Capture the cell that displays the provided text and extract its [x, y] central coordinate. 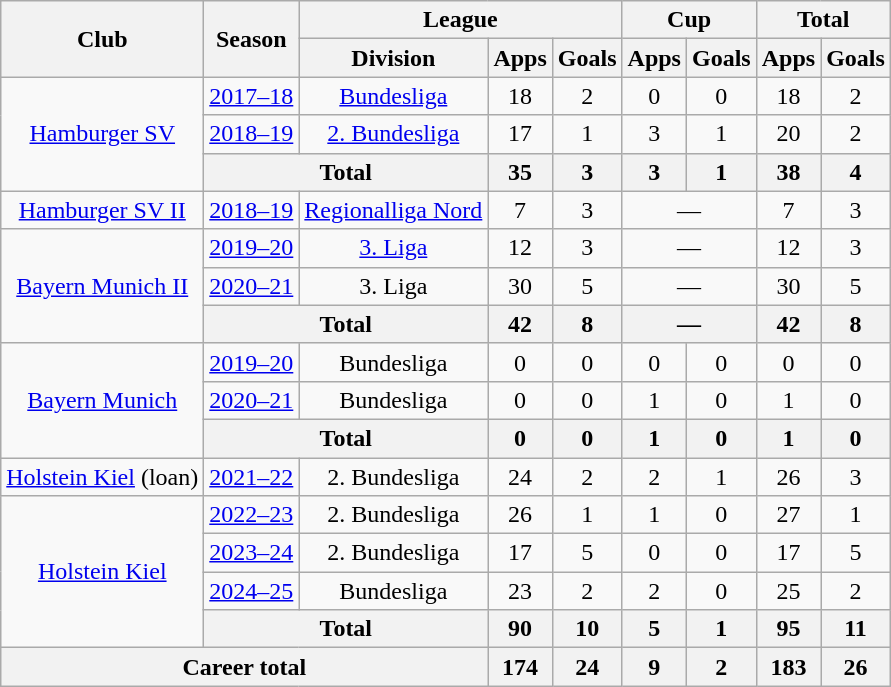
10 [587, 629]
95 [788, 629]
2023–24 [252, 553]
90 [520, 629]
174 [520, 667]
League [460, 20]
Career total [244, 667]
23 [520, 591]
Division [394, 58]
Hamburger SV II [102, 210]
27 [788, 515]
Holstein Kiel [102, 572]
9 [654, 667]
Hamburger SV [102, 134]
2024–25 [252, 591]
Regionalliga Nord [394, 210]
38 [788, 172]
11 [856, 629]
2017–18 [252, 96]
Bayern Munich II [102, 286]
Bayern Munich [102, 400]
Club [102, 39]
2022–23 [252, 515]
35 [520, 172]
2021–22 [252, 477]
Cup [689, 20]
25 [788, 591]
183 [788, 667]
Holstein Kiel (loan) [102, 477]
Season [252, 39]
4 [856, 172]
20 [788, 134]
